Identify which cell holds the provided text, then report its (X, Y) central coordinate. 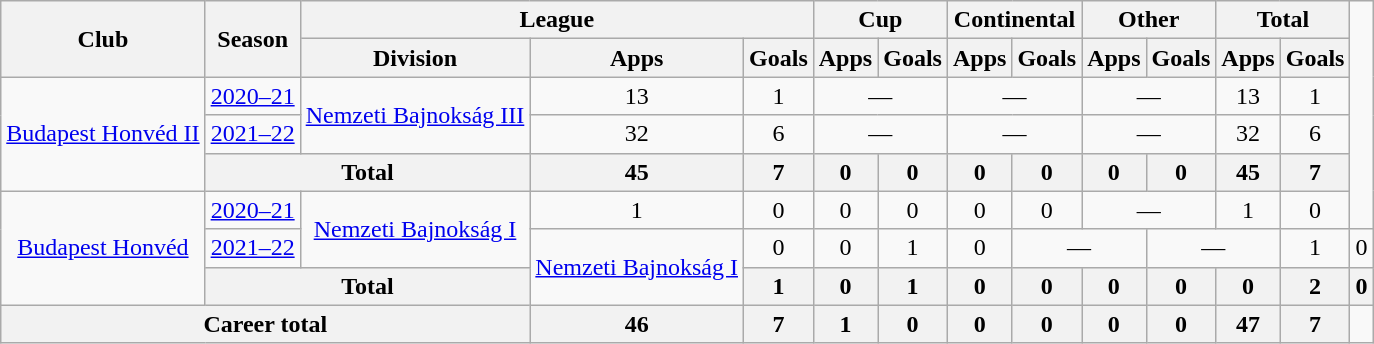
League (556, 20)
Other (1149, 20)
Career total (266, 324)
Budapest Honvéd (103, 248)
Continental (1014, 20)
Nemzeti Bajnokság III (415, 115)
2 (1315, 286)
Club (103, 39)
46 (637, 324)
47 (1248, 324)
Cup (880, 20)
Budapest Honvéd II (103, 134)
Season (252, 39)
Division (415, 58)
